From the cell containing the given text, extract its center point as (X, Y) coordinate. 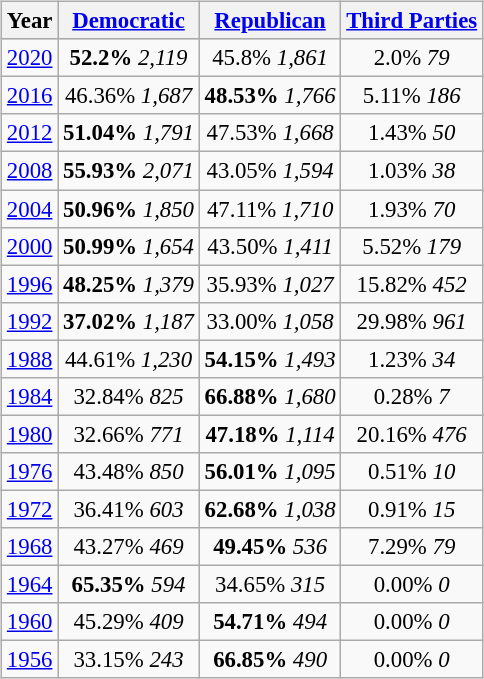
48.53% 1,766 (270, 96)
1964 (30, 584)
7.29% 79 (412, 547)
Republican (270, 21)
1988 (30, 359)
2012 (30, 133)
46.36% 1,687 (129, 96)
43.50% 1,411 (270, 246)
1.93% 70 (412, 209)
48.25% 1,379 (129, 284)
2000 (30, 246)
43.05% 1,594 (270, 171)
45.29% 409 (129, 622)
54.15% 1,493 (270, 359)
2.0% 79 (412, 58)
Third Parties (412, 21)
2004 (30, 209)
1984 (30, 396)
49.45% 536 (270, 547)
5.52% 179 (412, 246)
32.66% 771 (129, 434)
50.99% 1,654 (129, 246)
47.18% 1,114 (270, 434)
50.96% 1,850 (129, 209)
2020 (30, 58)
51.04% 1,791 (129, 133)
44.61% 1,230 (129, 359)
34.65% 315 (270, 584)
1.03% 38 (412, 171)
1996 (30, 284)
0.51% 10 (412, 472)
32.84% 825 (129, 396)
47.53% 1,668 (270, 133)
1968 (30, 547)
55.93% 2,071 (129, 171)
52.2% 2,119 (129, 58)
1980 (30, 434)
1992 (30, 321)
33.00% 1,058 (270, 321)
1976 (30, 472)
43.27% 469 (129, 547)
54.71% 494 (270, 622)
66.85% 490 (270, 660)
5.11% 186 (412, 96)
29.98% 961 (412, 321)
20.16% 476 (412, 434)
0.28% 7 (412, 396)
0.91% 15 (412, 509)
56.01% 1,095 (270, 472)
1972 (30, 509)
43.48% 850 (129, 472)
47.11% 1,710 (270, 209)
2008 (30, 171)
62.68% 1,038 (270, 509)
45.8% 1,861 (270, 58)
1.23% 34 (412, 359)
15.82% 452 (412, 284)
33.15% 243 (129, 660)
1.43% 50 (412, 133)
37.02% 1,187 (129, 321)
1956 (30, 660)
Year (30, 21)
65.35% 594 (129, 584)
2016 (30, 96)
36.41% 603 (129, 509)
66.88% 1,680 (270, 396)
35.93% 1,027 (270, 284)
Democratic (129, 21)
1960 (30, 622)
